Find where the given text appears and provide that cell's center as [x, y] coordinate. 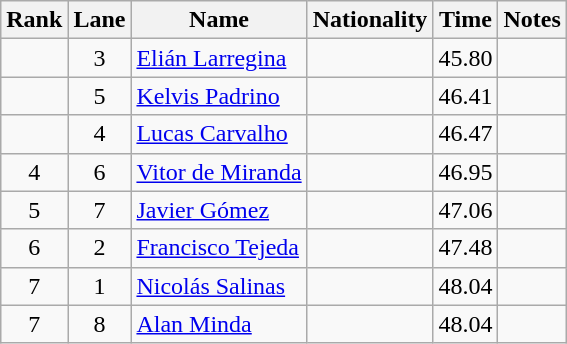
Rank [34, 20]
Name [219, 20]
46.95 [466, 172]
47.06 [466, 210]
Lucas Carvalho [219, 134]
Francisco Tejeda [219, 248]
47.48 [466, 248]
Alan Minda [219, 324]
Vitor de Miranda [219, 172]
Elián Larregina [219, 58]
Notes [532, 20]
2 [100, 248]
46.41 [466, 96]
3 [100, 58]
45.80 [466, 58]
Javier Gómez [219, 210]
Time [466, 20]
Kelvis Padrino [219, 96]
46.47 [466, 134]
Nicolás Salinas [219, 286]
Nationality [370, 20]
Lane [100, 20]
8 [100, 324]
1 [100, 286]
